Output the [x, y] coordinate of the center of the cell containing the given text.  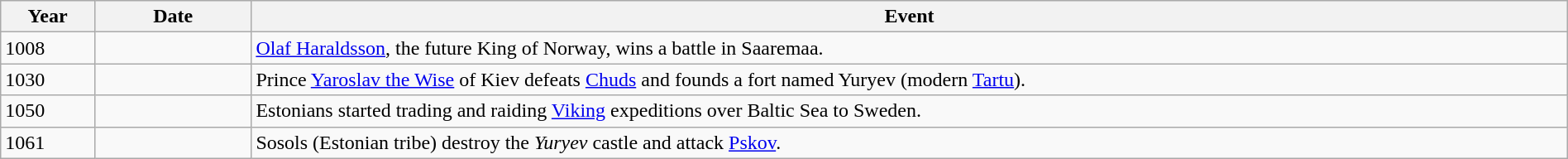
Date [172, 17]
1050 [48, 111]
Olaf Haraldsson, the future King of Norway, wins a battle in Saaremaa. [910, 48]
Sosols (Estonian tribe) destroy the Yuryev castle and attack Pskov. [910, 142]
Event [910, 17]
Estonians started trading and raiding Viking expeditions over Baltic Sea to Sweden. [910, 111]
1061 [48, 142]
Year [48, 17]
Prince Yaroslav the Wise of Kiev defeats Chuds and founds a fort named Yuryev (modern Tartu). [910, 79]
1008 [48, 48]
1030 [48, 79]
